Pinpoint the cell where the given text exists, returning its [x, y] midpoint coordinate. 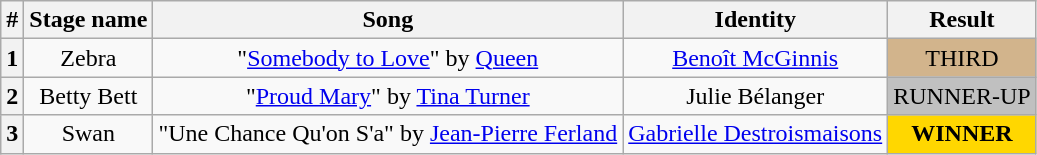
Julie Bélanger [756, 96]
"Somebody to Love" by Queen [388, 58]
RUNNER-UP [962, 96]
Song [388, 20]
2 [12, 96]
Identity [756, 20]
Swan [88, 134]
THIRD [962, 58]
1 [12, 58]
Result [962, 20]
# [12, 20]
3 [12, 134]
Stage name [88, 20]
Gabrielle Destroismaisons [756, 134]
Benoît McGinnis [756, 58]
"Proud Mary" by Tina Turner [388, 96]
Betty Bett [88, 96]
"Une Chance Qu'on S'a" by Jean-Pierre Ferland [388, 134]
WINNER [962, 134]
Zebra [88, 58]
